Output the (x, y) coordinate of the center of the cell containing the given text.  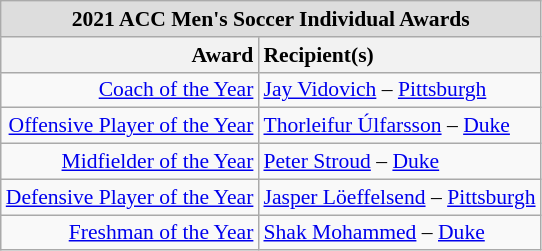
Coach of the Year (130, 90)
Award (130, 55)
Defensive Player of the Year (130, 197)
Thorleifur Úlfarsson – Duke (399, 126)
Freshman of the Year (130, 233)
Jay Vidovich – Pittsburgh (399, 90)
Peter Stroud – Duke (399, 162)
Offensive Player of the Year (130, 126)
Shak Mohammed – Duke (399, 233)
Recipient(s) (399, 55)
2021 ACC Men's Soccer Individual Awards (271, 19)
Midfielder of the Year (130, 162)
Jasper Löeffelsend – Pittsburgh (399, 197)
